From the cell containing the given text, extract its center point as (x, y) coordinate. 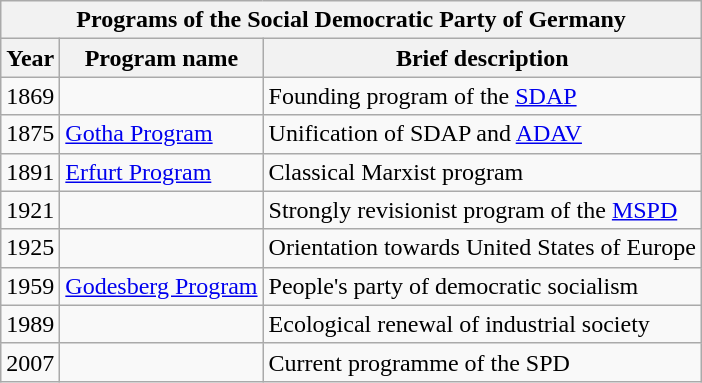
1875 (30, 134)
1869 (30, 96)
Program name (162, 58)
Brief description (482, 58)
Strongly revisionist program of the MSPD (482, 210)
Ecological renewal of industrial society (482, 324)
2007 (30, 362)
Year (30, 58)
Programs of the Social Democratic Party of Germany (352, 20)
Founding program of the SDAP (482, 96)
Classical Marxist program (482, 172)
1921 (30, 210)
Unification of SDAP and ADAV (482, 134)
1925 (30, 248)
Godesberg Program (162, 286)
Gotha Program (162, 134)
Current programme of the SPD (482, 362)
1891 (30, 172)
1989 (30, 324)
People's party of democratic socialism (482, 286)
1959 (30, 286)
Orientation towards United States of Europe (482, 248)
Erfurt Program (162, 172)
